Pinpoint the cell where the given text exists, returning its [x, y] midpoint coordinate. 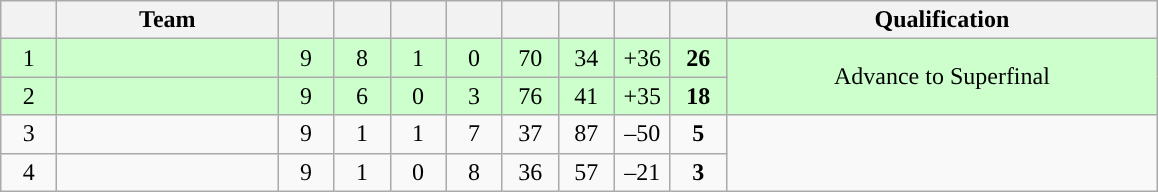
Qualification [942, 20]
4 [29, 172]
76 [530, 96]
–50 [642, 134]
5 [698, 134]
7 [474, 134]
–21 [642, 172]
57 [586, 172]
Team [168, 20]
34 [586, 58]
+35 [642, 96]
41 [586, 96]
36 [530, 172]
6 [362, 96]
18 [698, 96]
87 [586, 134]
Advance to Superfinal [942, 77]
37 [530, 134]
26 [698, 58]
70 [530, 58]
+36 [642, 58]
2 [29, 96]
